From the cell containing the given text, extract its center point as [X, Y] coordinate. 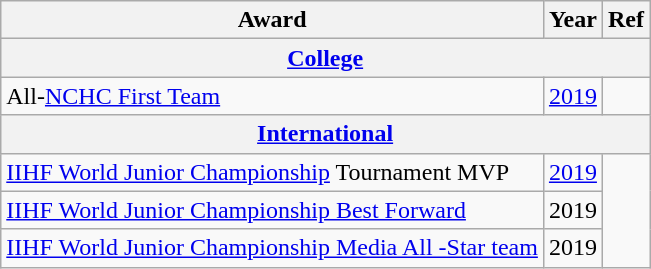
IIHF World Junior Championship Best Forward [272, 210]
All-NCHC First Team [272, 96]
IIHF World Junior Championship Media All -Star team [272, 248]
College [326, 58]
Ref [626, 20]
Year [572, 20]
Award [272, 20]
International [326, 134]
IIHF World Junior Championship Tournament MVP [272, 172]
